From the cell containing the given text, extract its center point as (X, Y) coordinate. 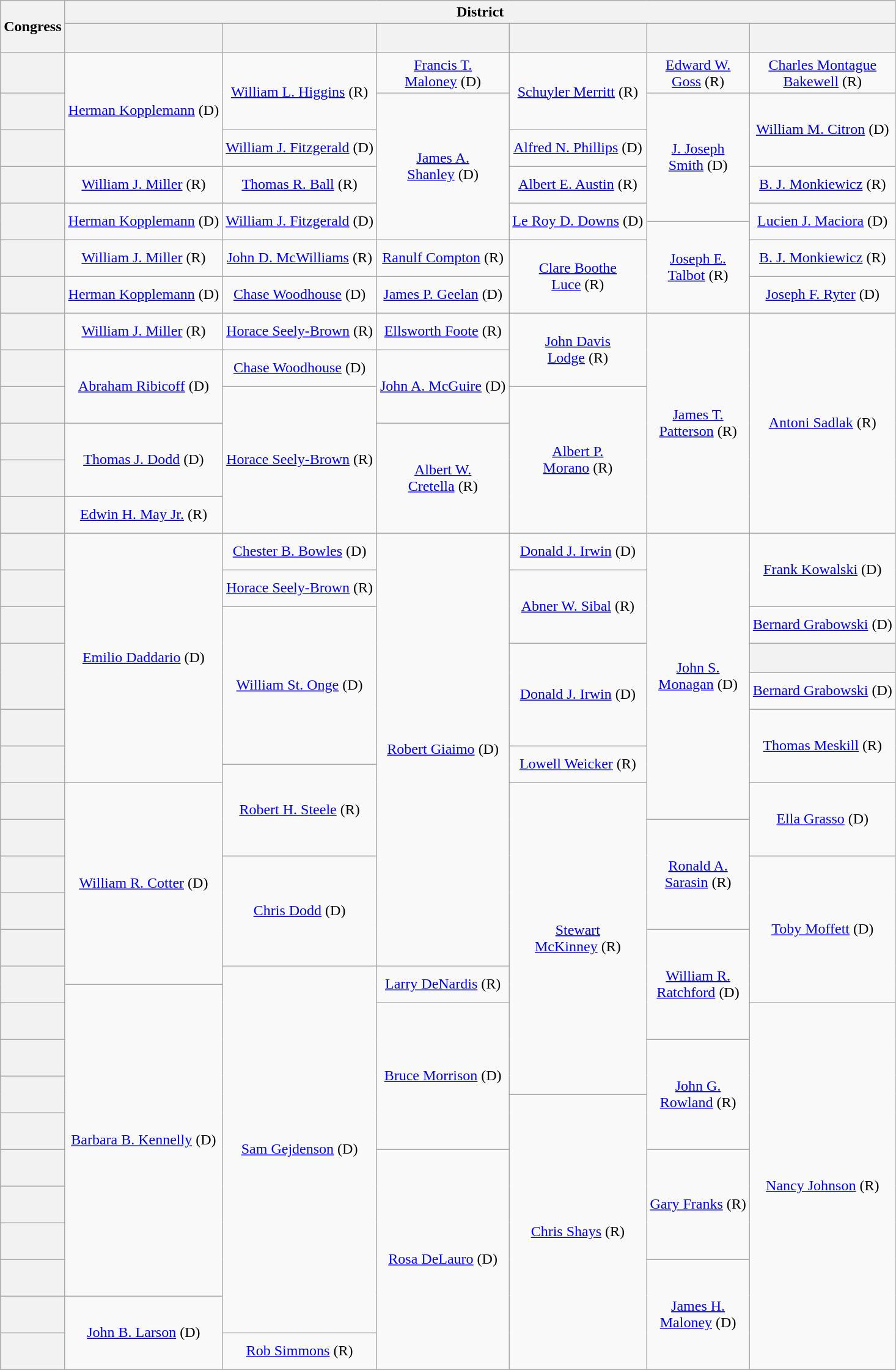
William St. Onge (D) (299, 685)
Bruce Morrison (D) (442, 1076)
James H.Maloney (D) (698, 1314)
Edward W.Goss (R) (698, 73)
Abraham Ribicoff (D) (144, 386)
Chris Shays (R) (578, 1232)
James A.Shanley (D) (442, 166)
Thomas J. Dodd (D) (144, 460)
Francis T.Maloney (D) (442, 73)
William L. Higgins (R) (299, 92)
Larry DeNardis (R) (442, 984)
Chris Dodd (D) (299, 911)
Robert Giaimo (D) (442, 749)
StewartMcKinney (R) (578, 938)
Frank Kowalski (D) (823, 570)
Sam Gejdenson (D) (299, 1149)
John A. McGuire (D) (442, 386)
William R.Ratchford (D) (698, 984)
Ellsworth Foote (R) (442, 331)
Toby Moffett (D) (823, 929)
William M. Citron (D) (823, 130)
Rosa DeLauro (D) (442, 1259)
John B. Larson (D) (144, 1333)
Thomas R. Ball (R) (299, 185)
Antoni Sadlak (R) (823, 423)
Robert H. Steele (R) (299, 810)
Thomas Meskill (R) (823, 746)
Gary Franks (R) (698, 1204)
Lowell Weicker (R) (578, 764)
Abner W. Sibal (R) (578, 606)
Rob Simmons (R) (299, 1351)
Alfred N. Phillips (D) (578, 148)
Ella Grasso (D) (823, 819)
James P. Geelan (D) (442, 295)
Albert P.Morano (R) (578, 460)
District (480, 12)
John DavisLodge (R) (578, 350)
Joseph E.Talbot (R) (698, 267)
Schuyler Merritt (R) (578, 92)
Ranulf Compton (R) (442, 258)
Joseph F. Ryter (D) (823, 295)
Albert W.Cretella (R) (442, 478)
John D. McWilliams (R) (299, 258)
Ronald A.Sarasin (R) (698, 874)
Emilio Daddario (D) (144, 658)
Le Roy D. Downs (D) (578, 221)
Clare BootheLuce (R) (578, 276)
J. JosephSmith (D) (698, 157)
Barbara B. Kennelly (D) (144, 1140)
John S.Monagan (D) (698, 676)
Albert E. Austin (R) (578, 185)
John G.Rowland (R) (698, 1094)
Chester B. Bowles (D) (299, 551)
Lucien J. Maciora (D) (823, 221)
William R. Cotter (D) (144, 883)
Charles MontagueBakewell (R) (823, 73)
Edwin H. May Jr. (R) (144, 515)
Congress (33, 27)
James T.Patterson (R) (698, 423)
Nancy Johnson (R) (823, 1186)
